Provide the [X, Y] coordinate of the cell's center where the given text is located.  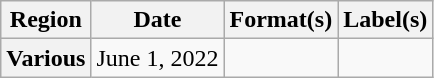
Region [46, 20]
Date [158, 20]
Label(s) [386, 20]
Format(s) [281, 20]
Various [46, 58]
June 1, 2022 [158, 58]
